Locate the cell with the specified text and output its (X, Y) center coordinate. 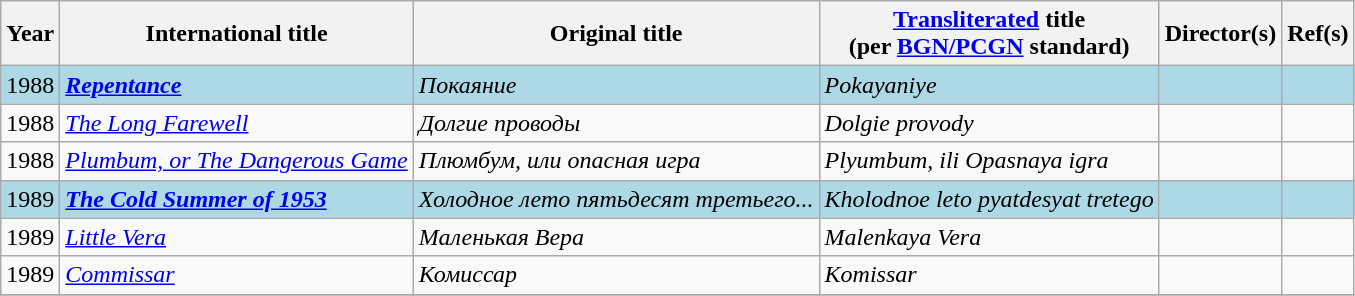
Комиссар (616, 275)
Plyumbum, ili Opasnaya igra (989, 161)
Ref(s) (1318, 34)
Komissar (989, 275)
Transliterated title(per BGN/PCGN standard) (989, 34)
Pokayaniye (989, 85)
Dolgie provody (989, 123)
International title (236, 34)
Плюмбум, или опасная игра (616, 161)
Kholodnoe leto pyatdesyat tretego (989, 199)
Original title (616, 34)
The Cold Summer of 1953 (236, 199)
Холодное лето пятьдесят третьего... (616, 199)
Долгие проводы (616, 123)
Malenkaya Vera (989, 237)
Repentance (236, 85)
Plumbum, or The Dangerous Game (236, 161)
Маленькая Вера (616, 237)
Покаяние (616, 85)
Director(s) (1220, 34)
Little Vera (236, 237)
Commissar (236, 275)
Year (30, 34)
The Long Farewell (236, 123)
